Locate the cell with the specified text and output its [X, Y] center coordinate. 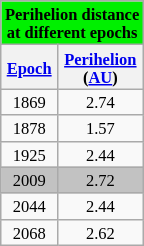
1869 [30, 102]
2044 [30, 206]
Perihelion(AU) [100, 67]
2.74 [100, 102]
1925 [30, 154]
2009 [30, 180]
Perihelion distanceat different epochs [72, 23]
2068 [30, 232]
Epoch [30, 67]
1878 [30, 128]
1.57 [100, 128]
2.72 [100, 180]
2.62 [100, 232]
